Detect which cell encompasses the target text, then output its (X, Y) center coordinate. 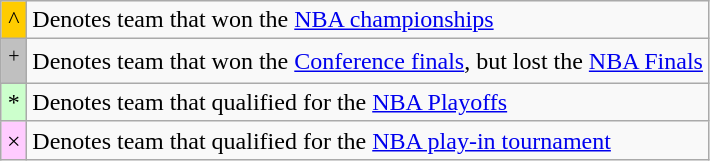
× (14, 140)
Denotes team that qualified for the NBA Playoffs (368, 102)
^ (14, 20)
Denotes team that qualified for the NBA play-in tournament (368, 140)
Denotes team that won the Conference finals, but lost the NBA Finals (368, 62)
+ (14, 62)
Denotes team that won the NBA championships (368, 20)
* (14, 102)
